For the text-containing cell, return its midpoint in [x, y] coordinate format. 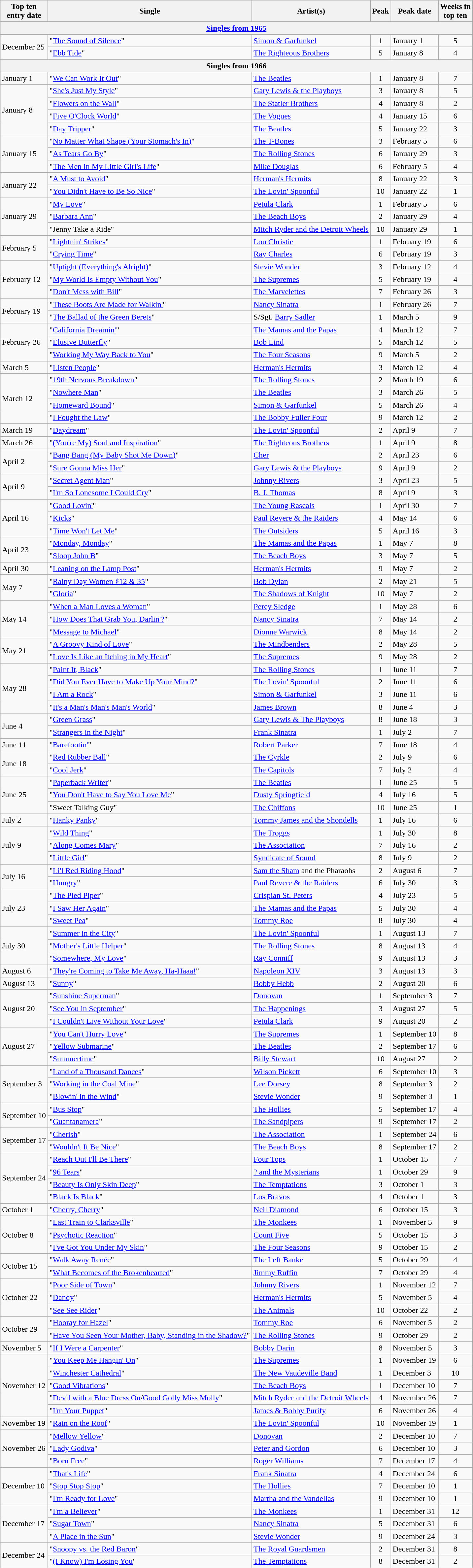
"Hooray for Hazel" [150, 1323]
"Gloria" [150, 594]
Lee Dorsey [311, 1084]
The Statler Brothers [311, 103]
Dusty Springfield [311, 795]
"Barefootin'" [150, 745]
"Homeward Bound" [150, 405]
The Shadows of Knight [311, 594]
"No Matter What Shape (Your Stomach's In)" [150, 141]
"I've Got You Under My Skin" [150, 1247]
"Paperback Writer" [150, 782]
"Snoopy vs. the Red Baron" [150, 1549]
"Sunshine Superman" [150, 996]
"These Boots Are Made for Walkin'" [150, 304]
"Little Girl" [150, 858]
"Wild Thing" [150, 833]
Gary Lewis & The Playboys [311, 720]
Peter and Gordon [311, 1448]
"Monday, Monday" [150, 543]
The Young Rascals [311, 505]
"We Can Work It Out" [150, 78]
"Blowin' in the Wind" [150, 1097]
"Beauty Is Only Skin Deep" [150, 1184]
"Day Tripper" [150, 128]
Bob Lind [311, 342]
December 3 [415, 1373]
James & Bobby Purify [311, 1411]
"Winchester Cathedral" [150, 1373]
"Sugar Town" [150, 1524]
B. J. Thomas [311, 493]
"I'm So Lonesome I Could Cry" [150, 493]
"Psychotic Reaction" [150, 1235]
The Bobby Fuller Four [311, 418]
Syndicate of Sound [311, 858]
"Last Train to Clarksville" [150, 1222]
Lou Christie [311, 242]
The New Vaudeville Band [311, 1373]
"Love Is Like an Itching in My Heart" [150, 657]
"A Must to Avoid" [150, 179]
Wilson Pickett [311, 1071]
"(I Know) I'm Losing You" [150, 1561]
Sam the Sham and the Pharaohs [311, 870]
"Red Rubber Ball" [150, 757]
Top tenentry date [24, 11]
Mike Douglas [311, 166]
"Strangers in the Night" [150, 732]
The Left Banke [311, 1260]
April 2 [24, 461]
"Sloop John B" [150, 556]
"Working in the Coal Mine" [150, 1084]
"Have You Seen Your Mother, Baby, Standing in the Shadow?" [150, 1335]
"Summertime" [150, 1059]
"Born Free" [150, 1461]
Weeks intop ten [456, 11]
"Land of a Thousand Dances" [150, 1071]
Robert Parker [311, 745]
"Uptight (Everything's Alright)" [150, 267]
"96 Tears" [150, 1172]
"The Pied Piper" [150, 896]
? and the Mysterians [311, 1172]
"Mother's Little Helper" [150, 946]
"Good Lovin'" [150, 505]
"Cherry, Cherry" [150, 1210]
Bob Dylan [311, 581]
"Crying Time" [150, 254]
S/Sgt. Barry Sadler [311, 317]
Tommy James and the Shondells [311, 820]
"Yellow Submarine" [150, 1046]
"See You in September" [150, 1008]
"Cool Jerk" [150, 770]
"Mellow Yellow" [150, 1436]
Percy Sledge [311, 606]
Singles from 1966 [236, 66]
"You Can't Hurry Love" [150, 1034]
"I'm a Believer" [150, 1511]
Bobby Hebb [311, 983]
"Don't Mess with Bill" [150, 292]
Bobby Darin [311, 1348]
Napoleon XIV [311, 971]
"It's a Man's Man's Man's World" [150, 707]
"Flowers on the Wall" [150, 103]
"Daydream" [150, 430]
"Time Won't Let Me" [150, 530]
"Somewhere, My Love" [150, 958]
Peak date [415, 11]
"Reach Out I'll Be There" [150, 1159]
"Summer in the City" [150, 933]
"Wouldn't It Be Nice" [150, 1147]
"Sweet Talking Guy" [150, 807]
"Black Is Black" [150, 1197]
Crispian St. Peters [311, 896]
"Message to Michael" [150, 631]
Ray Conniff [311, 958]
"The Men in My Little Girl's Life" [150, 166]
The Capitols [311, 770]
"Elusive Butterfly" [150, 342]
The T-Bones [311, 141]
The Animals [311, 1310]
"Ebb Tide" [150, 53]
Ray Charles [311, 254]
"Working My Way Back to You" [150, 355]
"My World Is Empty Without You" [150, 279]
"Barbara Ann" [150, 217]
"I'm Ready for Love" [150, 1499]
"She's Just My Style" [150, 91]
"How Does That Grab You, Darlin'?" [150, 619]
"I Saw Her Again" [150, 908]
"Sure Gonna Miss Her" [150, 468]
"Jenny Take a Ride" [150, 229]
"See See Rider" [150, 1310]
"You Keep Me Hangin' On" [150, 1360]
Artist(s) [311, 11]
Singles from 1965 [236, 28]
Peak [381, 11]
"Rain on the Roof" [150, 1423]
"Bus Stop" [150, 1109]
"Nowhere Man" [150, 392]
"They're Coming to Take Me Away, Ha-Haaa!" [150, 971]
The Vogues [311, 116]
"Stop Stop Stop" [150, 1486]
"Good Vibrations" [150, 1385]
"The Ballad of the Green Berets" [150, 317]
"You Didn't Have to Be So Nice" [150, 191]
"Sunny" [150, 983]
Count Five [311, 1235]
The Outsiders [311, 530]
"(You're My) Soul and Inspiration" [150, 443]
"Lady Godiva" [150, 1448]
"I Fought the Law" [150, 418]
"Green Grass" [150, 720]
The Happenings [311, 1008]
"Walk Away Renée" [150, 1260]
"As Tears Go By" [150, 153]
"Devil with a Blue Dress On/Good Golly Miss Molly" [150, 1398]
"Guantanamera" [150, 1122]
"A Place in the Sun" [150, 1536]
"Along Comes Mary" [150, 845]
"Rainy Day Women ♯12 & 35" [150, 581]
The Chiffons [311, 807]
"Leaning on the Lamp Post" [150, 568]
"Bang Bang (My Baby Shot Me Down)" [150, 455]
Neil Diamond [311, 1210]
"Listen People" [150, 367]
"Paint It, Black" [150, 669]
"That's Life" [150, 1473]
The Marvelettes [311, 292]
The Sandpipers [311, 1122]
"Li'l Red Riding Hood" [150, 870]
The Mindbenders [311, 644]
Martha and the Vandellas [311, 1499]
"Dandy" [150, 1298]
The Troggs [311, 833]
"You Don't Have to Say You Love Me" [150, 795]
"If I Were a Carpenter" [150, 1348]
"What Becomes of the Brokenhearted" [150, 1273]
"Lightnin' Strikes" [150, 242]
Cher [311, 455]
"I Am a Rock" [150, 695]
Billy Stewart [311, 1059]
The Royal Guardsmen [311, 1549]
12 [456, 1511]
Jimmy Ruffin [311, 1273]
"Poor Side of Town" [150, 1285]
"Secret Agent Man" [150, 480]
"19th Nervous Breakdown" [150, 380]
"Hanky Panky" [150, 820]
Dionne Warwick [311, 631]
"I Couldn't Live Without Your Love" [150, 1021]
"The Sound of Silence" [150, 41]
"California Dreamin'" [150, 329]
"Cherish" [150, 1134]
The Cyrkle [311, 757]
"Did You Ever Have to Make Up Your Mind?" [150, 682]
"Five O'Clock World" [150, 116]
"Sweet Pea" [150, 921]
October 8 [24, 1235]
"I'm Your Puppet" [150, 1411]
Roger Williams [311, 1461]
"Hungry" [150, 883]
"My Love" [150, 204]
December 25 [24, 47]
James Brown [311, 707]
Los Bravos [311, 1197]
Single [150, 11]
"When a Man Loves a Woman" [150, 606]
"Kicks" [150, 518]
Four Tops [311, 1159]
"A Groovy Kind of Love" [150, 644]
